Provide the (X, Y) coordinate of the cell's center where the given text is located.  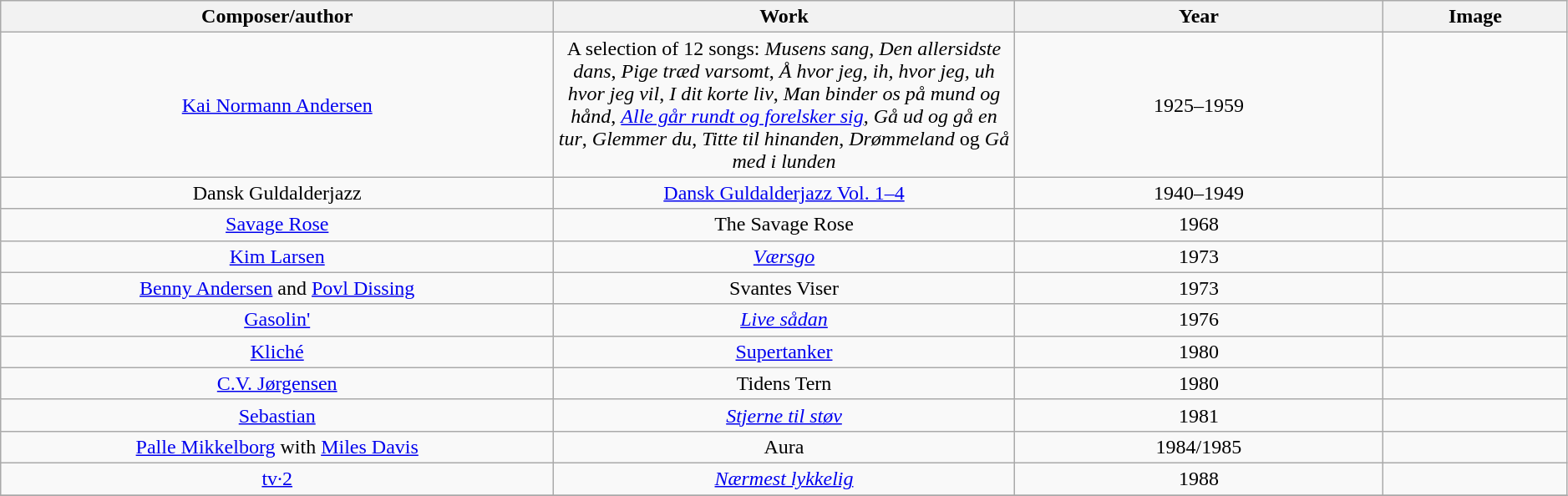
Live sådan (784, 320)
Nærmest lykkelig (784, 478)
1925–1959 (1198, 105)
Gasolin' (277, 320)
1981 (1198, 415)
Sebastian (277, 415)
Savage Rose (277, 225)
Aura (784, 447)
Kai Normann Andersen (277, 105)
The Savage Rose (784, 225)
Dansk Guldalderjazz (277, 193)
tv·2 (277, 478)
Image (1475, 17)
Svantes Viser (784, 288)
1968 (1198, 225)
1988 (1198, 478)
1976 (1198, 320)
Dansk Guldalderjazz Vol. 1–4 (784, 193)
C.V. Jørgensen (277, 383)
Palle Mikkelborg with Miles Davis (277, 447)
Benny Andersen and Povl Dissing (277, 288)
Stjerne til støv (784, 415)
Work (784, 17)
1984/1985 (1198, 447)
Kliché (277, 352)
Kim Larsen (277, 256)
Værsgo (784, 256)
Tidens Tern (784, 383)
Supertanker (784, 352)
1940–1949 (1198, 193)
Composer/author (277, 17)
Year (1198, 17)
